Determine the (x, y) coordinate at the center of the cell enclosing the given text.  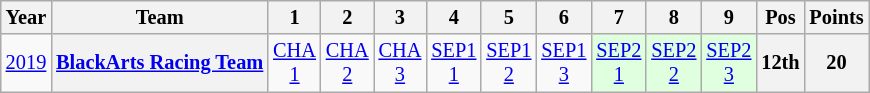
6 (564, 17)
SEP22 (674, 63)
CHA3 (400, 63)
CHA1 (294, 63)
5 (508, 17)
SEP23 (728, 63)
SEP21 (618, 63)
2019 (26, 63)
9 (728, 17)
7 (618, 17)
Pos (780, 17)
SEP12 (508, 63)
12th (780, 63)
SEP13 (564, 63)
20 (837, 63)
Points (837, 17)
CHA2 (348, 63)
Year (26, 17)
8 (674, 17)
BlackArts Racing Team (160, 63)
Team (160, 17)
3 (400, 17)
4 (454, 17)
1 (294, 17)
2 (348, 17)
SEP11 (454, 63)
